From the cell containing the given text, extract its center point as (X, Y) coordinate. 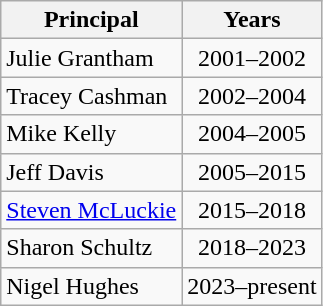
2002–2004 (252, 96)
Principal (92, 20)
2001–2002 (252, 58)
2015–2018 (252, 210)
Julie Grantham (92, 58)
Steven McLuckie (92, 210)
Tracey Cashman (92, 96)
2004–2005 (252, 134)
2005–2015 (252, 172)
Mike Kelly (92, 134)
Years (252, 20)
2018–2023 (252, 248)
2023–present (252, 286)
Nigel Hughes (92, 286)
Jeff Davis (92, 172)
Sharon Schultz (92, 248)
